Identify which cell holds the provided text, then report its [X, Y] central coordinate. 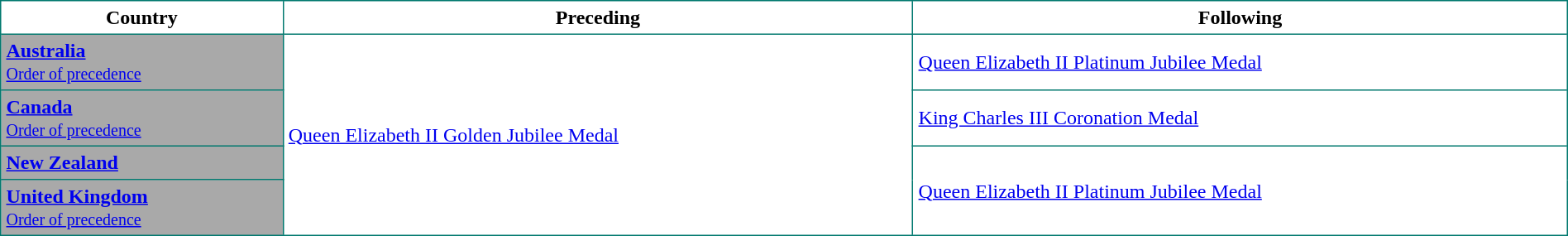
Queen Elizabeth II Golden Jubilee Medal [598, 134]
CanadaOrder of precedence [142, 118]
AustraliaOrder of precedence [142, 62]
Following [1241, 17]
New Zealand [142, 162]
Country [142, 17]
King Charles III Coronation Medal [1241, 118]
United KingdomOrder of precedence [142, 208]
Preceding [598, 17]
